Find where the given text appears and provide that cell's center as (X, Y) coordinate. 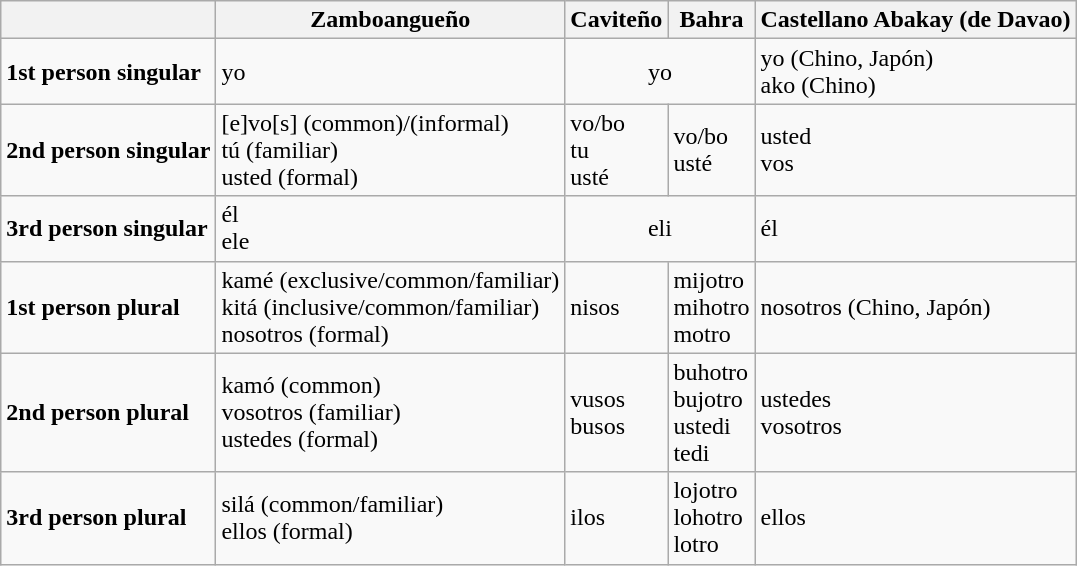
lojotrolohotrolotro (712, 518)
kamé (exclusive/common/familiar)kitá (inclusive/common/familiar)nosotros (formal) (390, 307)
Caviteño (616, 20)
nosotros (Chino, Japón) (916, 307)
1st person singular (108, 72)
vo/botuusté (616, 150)
yo (Chino, Japón)ako (Chino) (916, 72)
buhotrobujotrousteditedi (712, 412)
3rd person singular (108, 228)
él (916, 228)
2nd person singular (108, 150)
[e]vo[s] (common)/(informal)tú (familiar)usted (formal) (390, 150)
nisos (616, 307)
kamó (common) vosotros (familiar) ustedes (formal) (390, 412)
Zamboangueño (390, 20)
silá (common/familiar)ellos (formal) (390, 518)
élele (390, 228)
vo/bousté (712, 150)
ustedvos (916, 150)
eli (660, 228)
Bahra (712, 20)
ilos (616, 518)
1st person plural (108, 307)
Castellano Abakay (de Davao) (916, 20)
mijotromihotromotro (712, 307)
ellos (916, 518)
ustedesvosotros (916, 412)
2nd person plural (108, 412)
3rd person plural (108, 518)
vusosbusos (616, 412)
